For the text-containing cell, return its midpoint in (X, Y) coordinate format. 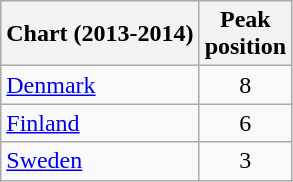
Sweden (100, 161)
3 (245, 161)
Finland (100, 123)
6 (245, 123)
Denmark (100, 85)
Peakposition (245, 34)
Chart (2013-2014) (100, 34)
8 (245, 85)
